Return [X, Y] of the center of cell containing provided text 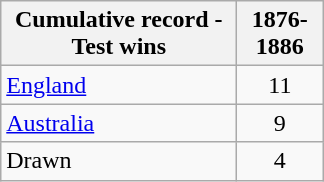
Australia [119, 123]
England [119, 85]
Cumulative record - Test wins [119, 34]
11 [280, 85]
1876-1886 [280, 34]
9 [280, 123]
4 [280, 161]
Drawn [119, 161]
